Locate the cell with the specified text and output its (X, Y) center coordinate. 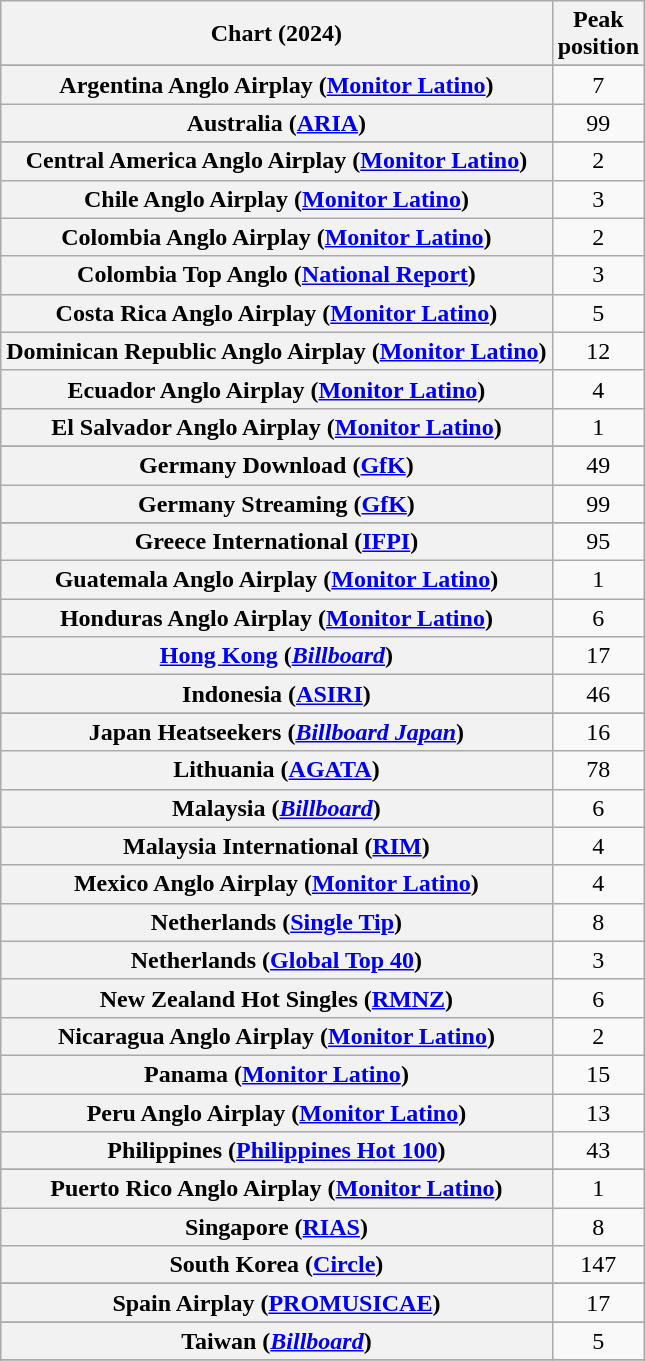
Central America Anglo Airplay (Monitor Latino) (276, 161)
Costa Rica Anglo Airplay (Monitor Latino) (276, 313)
Mexico Anglo Airplay (Monitor Latino) (276, 884)
Nicaragua Anglo Airplay (Monitor Latino) (276, 1036)
Honduras Anglo Airplay (Monitor Latino) (276, 618)
13 (598, 1113)
16 (598, 732)
Germany Streaming (GfK) (276, 503)
Malaysia International (RIM) (276, 846)
Netherlands (Global Top 40) (276, 960)
Singapore (RIAS) (276, 1227)
Guatemala Anglo Airplay (Monitor Latino) (276, 580)
Peru Anglo Airplay (Monitor Latino) (276, 1113)
43 (598, 1151)
Australia (ARIA) (276, 123)
7 (598, 85)
Chart (2024) (276, 34)
South Korea (Circle) (276, 1265)
78 (598, 770)
15 (598, 1074)
95 (598, 542)
Panama (Monitor Latino) (276, 1074)
12 (598, 351)
46 (598, 694)
Argentina Anglo Airplay (Monitor Latino) (276, 85)
Colombia Anglo Airplay (Monitor Latino) (276, 237)
Hong Kong (Billboard) (276, 656)
Germany Download (GfK) (276, 465)
Indonesia (ASIRI) (276, 694)
Peakposition (598, 34)
Spain Airplay (PROMUSICAE) (276, 1303)
49 (598, 465)
Japan Heatseekers (Billboard Japan) (276, 732)
147 (598, 1265)
Taiwan (Billboard) (276, 1341)
Lithuania (AGATA) (276, 770)
New Zealand Hot Singles (RMNZ) (276, 998)
Greece International (IFPI) (276, 542)
El Salvador Anglo Airplay (Monitor Latino) (276, 427)
Colombia Top Anglo (National Report) (276, 275)
Ecuador Anglo Airplay (Monitor Latino) (276, 389)
Malaysia (Billboard) (276, 808)
Chile Anglo Airplay (Monitor Latino) (276, 199)
Dominican Republic Anglo Airplay (Monitor Latino) (276, 351)
Netherlands (Single Tip) (276, 922)
Puerto Rico Anglo Airplay (Monitor Latino) (276, 1189)
Philippines (Philippines Hot 100) (276, 1151)
